From the cell containing the given text, extract its center point as (x, y) coordinate. 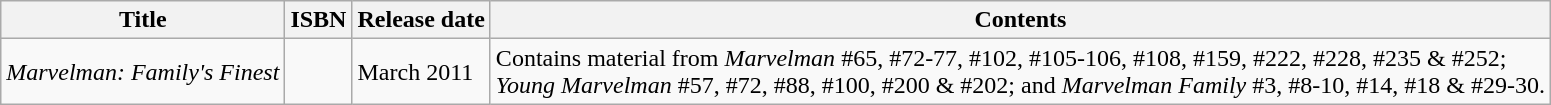
March 2011 (421, 72)
Marvelman: Family's Finest (143, 72)
Title (143, 20)
Release date (421, 20)
Contents (1020, 20)
ISBN (318, 20)
